Pinpoint the cell where the given text exists, returning its (x, y) midpoint coordinate. 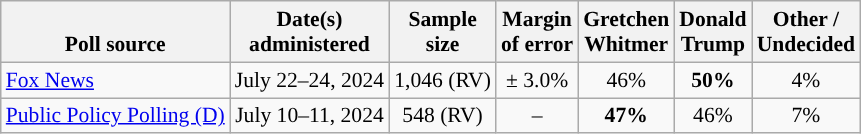
Other /Undecided (806, 32)
– (537, 116)
GretchenWhitmer (626, 32)
Public Policy Polling (D) (116, 116)
± 3.0% (537, 80)
Date(s)administered (310, 32)
Fox News (116, 80)
Samplesize (442, 32)
July 10–11, 2024 (310, 116)
July 22–24, 2024 (310, 80)
47% (626, 116)
7% (806, 116)
50% (712, 80)
1,046 (RV) (442, 80)
Poll source (116, 32)
4% (806, 80)
Marginof error (537, 32)
DonaldTrump (712, 32)
548 (RV) (442, 116)
